Capture the cell that displays the provided text and extract its (X, Y) central coordinate. 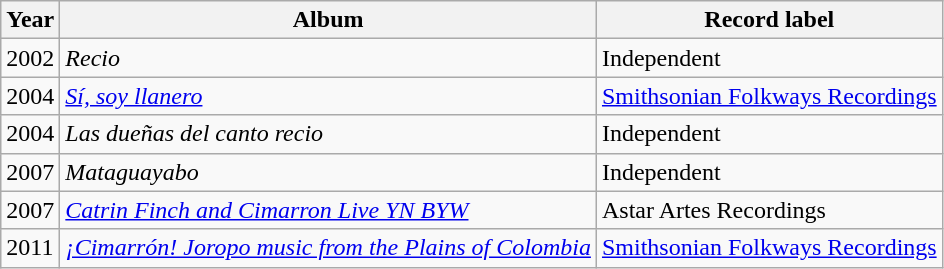
Las dueñas del canto recio (328, 134)
¡Cimarrón! Joropo music from the Plains of Colombia (328, 248)
2002 (30, 58)
Catrin Finch and Cimarron Live YN BYW (328, 210)
Year (30, 20)
Record label (769, 20)
Recio (328, 58)
Astar Artes Recordings (769, 210)
2011 (30, 248)
Mataguayabo (328, 172)
Album (328, 20)
Sí, soy llanero (328, 96)
